Search for the cell housing the specified text and yield its [x, y] center coordinate. 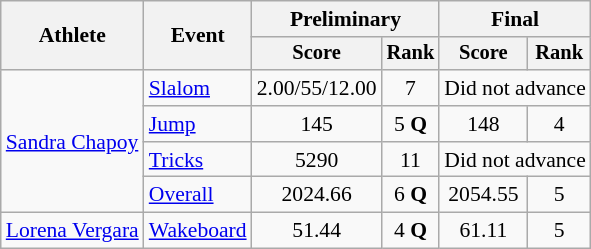
51.44 [317, 231]
Final [515, 19]
2.00/55/12.00 [317, 88]
Lorena Vergara [72, 231]
7 [411, 88]
2024.66 [317, 195]
Sandra Chapoy [72, 141]
Overall [198, 195]
Tricks [198, 160]
2054.55 [483, 195]
Preliminary [346, 19]
Slalom [198, 88]
Event [198, 36]
5 Q [411, 124]
11 [411, 160]
4 [560, 124]
148 [483, 124]
6 Q [411, 195]
145 [317, 124]
Jump [198, 124]
4 Q [411, 231]
Athlete [72, 36]
Wakeboard [198, 231]
61.11 [483, 231]
5290 [317, 160]
